For the text-containing cell, return its midpoint in [X, Y] coordinate format. 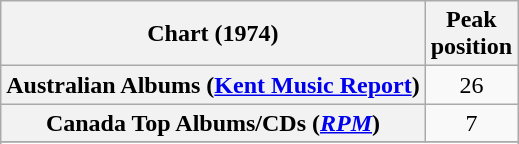
Australian Albums (Kent Music Report) [213, 85]
Peakposition [471, 34]
Canada Top Albums/CDs (RPM) [213, 123]
26 [471, 85]
Chart (1974) [213, 34]
7 [471, 123]
